Capture the cell that displays the provided text and extract its [X, Y] central coordinate. 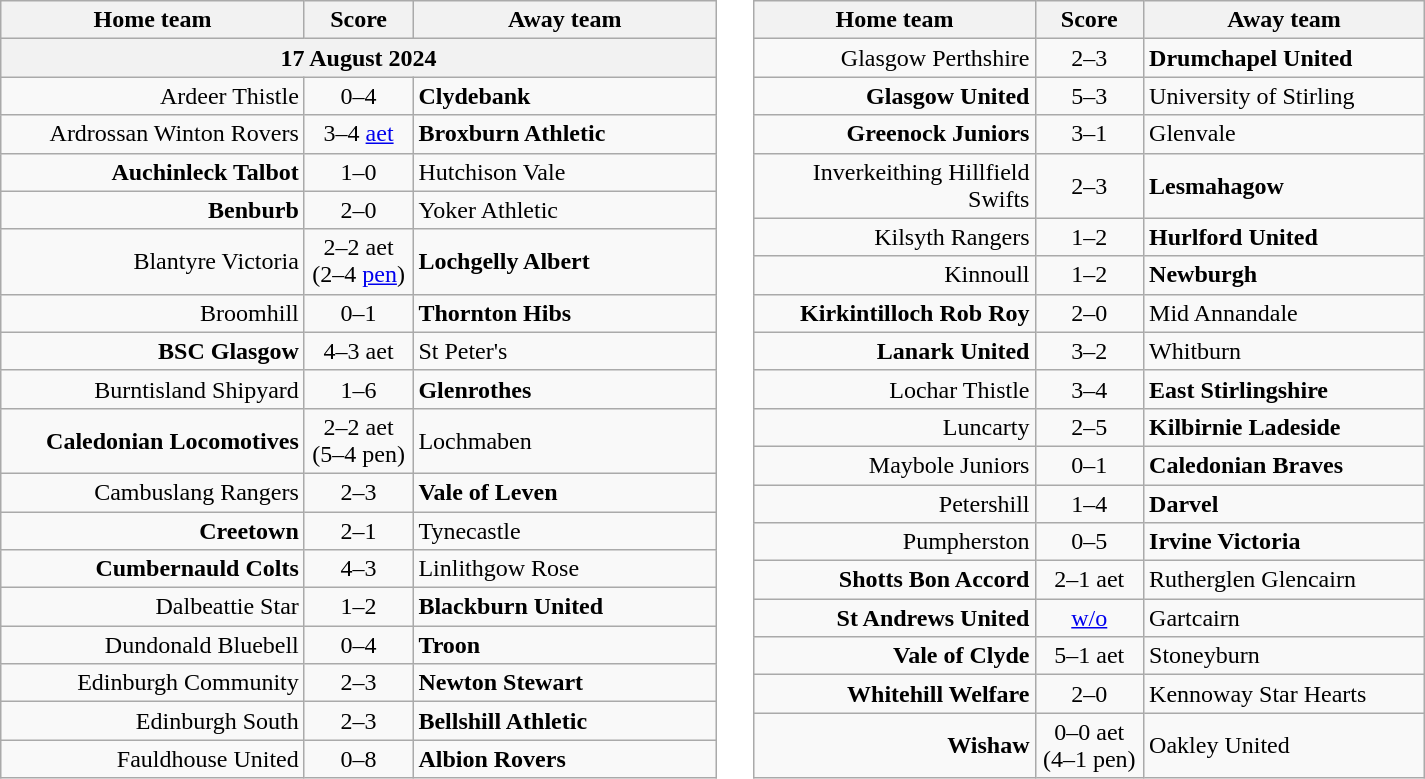
Vale of Clyde [894, 656]
1–4 [1090, 503]
Lochgelly Albert [565, 262]
1–0 [358, 172]
w/o [1090, 618]
Glasgow Perthshire [894, 58]
Gartcairn [1284, 618]
Broxburn Athletic [565, 134]
17 August 2024 [359, 58]
Yoker Athletic [565, 210]
Lochmaben [565, 440]
Troon [565, 645]
Edinburgh South [153, 721]
Caledonian Braves [1284, 465]
0–5 [1090, 542]
2–1 [358, 531]
Creetown [153, 531]
Lesmahagow [1284, 186]
Wishaw [894, 746]
Broomhill [153, 313]
Glenrothes [565, 389]
Dundonald Bluebell [153, 645]
Oakley United [1284, 746]
Dalbeattie Star [153, 607]
Maybole Juniors [894, 465]
Luncarty [894, 427]
Blantyre Victoria [153, 262]
Petershill [894, 503]
Greenock Juniors [894, 134]
Ardeer Thistle [153, 96]
2–2 aet(5–4 pen) [358, 440]
Glasgow United [894, 96]
Edinburgh Community [153, 683]
Ardrossan Winton Rovers [153, 134]
2–2 aet(2–4 pen) [358, 262]
Hutchison Vale [565, 172]
Inverkeithing Hillfield Swifts [894, 186]
St Andrews United [894, 618]
0–8 [358, 759]
3–4 [1090, 389]
3–4 aet [358, 134]
Kilbirnie Ladeside [1284, 427]
Linlithgow Rose [565, 569]
Shotts Bon Accord [894, 580]
3–2 [1090, 351]
Vale of Leven [565, 492]
Pumpherston [894, 542]
East Stirlingshire [1284, 389]
5–3 [1090, 96]
Whitehill Welfare [894, 694]
Kennoway Star Hearts [1284, 694]
Cambuslang Rangers [153, 492]
Whitburn [1284, 351]
Thornton Hibs [565, 313]
0–0 aet(4–1 pen) [1090, 746]
Clydebank [565, 96]
BSC Glasgow [153, 351]
Lanark United [894, 351]
Drumchapel United [1284, 58]
St Peter's [565, 351]
Kilsyth Rangers [894, 237]
2–1 aet [1090, 580]
4–3 aet [358, 351]
3–1 [1090, 134]
Fauldhouse United [153, 759]
Lochar Thistle [894, 389]
University of Stirling [1284, 96]
Blackburn United [565, 607]
Hurlford United [1284, 237]
Burntisland Shipyard [153, 389]
Darvel [1284, 503]
Albion Rovers [565, 759]
5–1 aet [1090, 656]
Kirkintilloch Rob Roy [894, 313]
1–6 [358, 389]
Tynecastle [565, 531]
Bellshill Athletic [565, 721]
Benburb [153, 210]
Caledonian Locomotives [153, 440]
Glenvale [1284, 134]
Stoneyburn [1284, 656]
4–3 [358, 569]
Newton Stewart [565, 683]
Irvine Victoria [1284, 542]
Cumbernauld Colts [153, 569]
Newburgh [1284, 275]
Rutherglen Glencairn [1284, 580]
Kinnoull [894, 275]
Auchinleck Talbot [153, 172]
2–5 [1090, 427]
Mid Annandale [1284, 313]
